Identify which cell holds the provided text, then report its [X, Y] central coordinate. 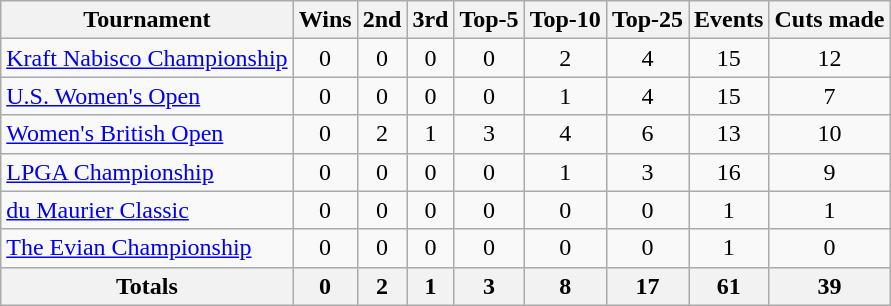
2nd [382, 20]
7 [830, 96]
Totals [147, 286]
61 [729, 286]
LPGA Championship [147, 172]
8 [565, 286]
U.S. Women's Open [147, 96]
6 [647, 134]
Wins [325, 20]
Tournament [147, 20]
Cuts made [830, 20]
13 [729, 134]
3rd [430, 20]
Top-10 [565, 20]
17 [647, 286]
Women's British Open [147, 134]
9 [830, 172]
12 [830, 58]
Events [729, 20]
10 [830, 134]
Top-5 [489, 20]
du Maurier Classic [147, 210]
Kraft Nabisco Championship [147, 58]
Top-25 [647, 20]
The Evian Championship [147, 248]
39 [830, 286]
16 [729, 172]
